Output the (X, Y) coordinate of the center of the cell containing the given text.  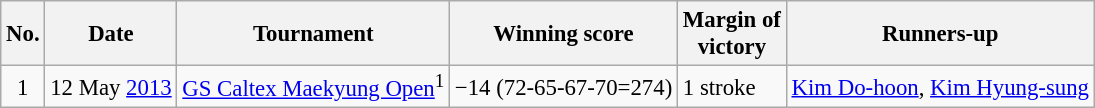
Tournament (314, 34)
Runners-up (940, 34)
12 May 2013 (111, 87)
No. (23, 34)
Margin ofvictory (732, 34)
1 stroke (732, 87)
GS Caltex Maekyung Open1 (314, 87)
Kim Do-hoon, Kim Hyung-sung (940, 87)
−14 (72-65-67-70=274) (564, 87)
Winning score (564, 34)
Date (111, 34)
1 (23, 87)
